Find where the given text appears and provide that cell's center as (X, Y) coordinate. 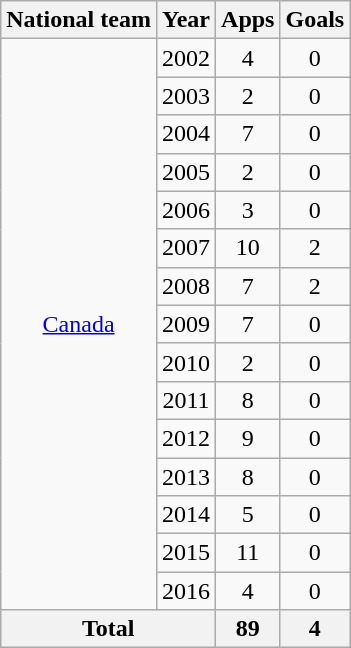
2004 (186, 134)
2006 (186, 210)
2016 (186, 591)
Year (186, 20)
National team (79, 20)
Apps (248, 20)
9 (248, 438)
2015 (186, 553)
2002 (186, 58)
5 (248, 515)
3 (248, 210)
2010 (186, 362)
2011 (186, 400)
Goals (315, 20)
10 (248, 248)
2012 (186, 438)
Canada (79, 324)
2009 (186, 324)
2007 (186, 248)
2005 (186, 172)
2014 (186, 515)
2008 (186, 286)
89 (248, 629)
2003 (186, 96)
11 (248, 553)
2013 (186, 477)
Total (108, 629)
